Search for the cell housing the specified text and yield its (x, y) center coordinate. 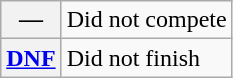
— (31, 20)
Did not compete (146, 20)
Did not finish (146, 58)
DNF (31, 58)
